Output the (X, Y) coordinate of the center of the cell containing the given text.  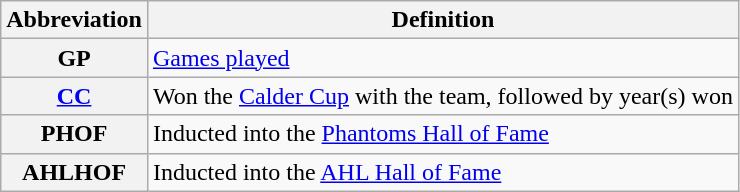
Inducted into the AHL Hall of Fame (442, 172)
AHLHOF (74, 172)
CC (74, 96)
Inducted into the Phantoms Hall of Fame (442, 134)
Won the Calder Cup with the team, followed by year(s) won (442, 96)
Abbreviation (74, 20)
GP (74, 58)
PHOF (74, 134)
Games played (442, 58)
Definition (442, 20)
